Search for the cell housing the specified text and yield its [X, Y] center coordinate. 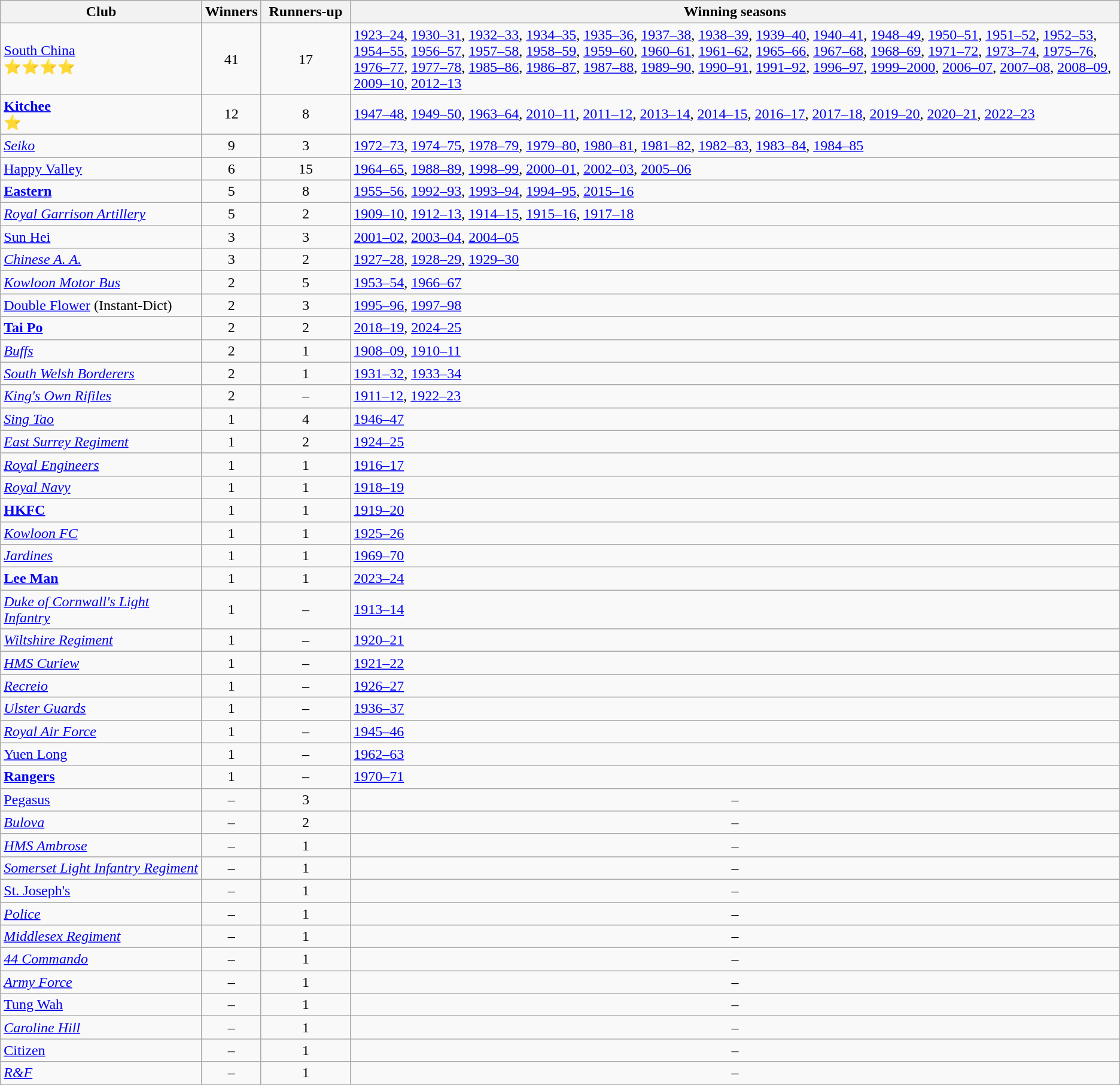
9 [231, 145]
1911–12, 1922–23 [735, 396]
1921–22 [735, 663]
1964–65, 1988–89, 1998–99, 2000–01, 2002–03, 2005–06 [735, 168]
Happy Valley [102, 168]
Winners [231, 12]
1908–09, 1910–11 [735, 351]
2023–24 [735, 579]
1920–21 [735, 640]
R&F [102, 1073]
Kowloon FC [102, 533]
Ulster Guards [102, 709]
Buffs [102, 351]
1969–70 [735, 556]
1931–32, 1933–34 [735, 373]
Pegasus [102, 800]
1919–20 [735, 510]
Lee Man [102, 579]
Citizen [102, 1050]
1946–47 [735, 419]
Bulova [102, 822]
Royal Air Force [102, 731]
Eastern [102, 192]
1936–37 [735, 709]
Yuen Long [102, 754]
6 [231, 168]
41 [231, 59]
1918–19 [735, 487]
South Welsh Borderers [102, 373]
HMS Curiew [102, 663]
44 Commando [102, 959]
1916–17 [735, 464]
Middlesex Regiment [102, 937]
12 [231, 115]
Recreio [102, 686]
Kowloon Motor Bus [102, 282]
1926–27 [735, 686]
Army Force [102, 982]
Wiltshire Regiment [102, 640]
1925–26 [735, 533]
4 [306, 419]
Royal Garrison Artillery [102, 214]
1962–63 [735, 754]
HKFC [102, 510]
1953–54, 1966–67 [735, 282]
1945–46 [735, 731]
St. Joseph's [102, 891]
Jardines [102, 556]
Kitchee⭐ [102, 115]
1955–56, 1992–93, 1993–94, 1994–95, 2015–16 [735, 192]
1972–73, 1974–75, 1978–79, 1979–80, 1980–81, 1981–82, 1982–83, 1983–84, 1984–85 [735, 145]
Chinese A. A. [102, 260]
Seiko [102, 145]
Club [102, 12]
Tai Po [102, 328]
2018–19, 2024–25 [735, 328]
Sun Hei [102, 237]
1947–48, 1949–50, 1963–64, 2010–11, 2011–12, 2013–14, 2014–15, 2016–17, 2017–18, 2019–20, 2020–21, 2022–23 [735, 115]
Tung Wah [102, 1005]
1913–14 [735, 609]
1995–96, 1997–98 [735, 305]
East Surrey Regiment [102, 442]
Runners-up [306, 12]
2001–02, 2003–04, 2004–05 [735, 237]
Sing Tao [102, 419]
1970–71 [735, 777]
Caroline Hill [102, 1028]
Rangers [102, 777]
1927–28, 1928–29, 1929–30 [735, 260]
South China⭐⭐⭐⭐ [102, 59]
1924–25 [735, 442]
17 [306, 59]
15 [306, 168]
King's Own Rifiles [102, 396]
Royal Navy [102, 487]
HMS Ambrose [102, 845]
Winning seasons [735, 12]
Double Flower (Instant-Dict) [102, 305]
1909–10, 1912–13, 1914–15, 1915–16, 1917–18 [735, 214]
Police [102, 914]
Royal Engineers [102, 464]
Duke of Cornwall's Light Infantry [102, 609]
Somerset Light Infantry Regiment [102, 868]
